Identify which cell holds the provided text, then report its (X, Y) central coordinate. 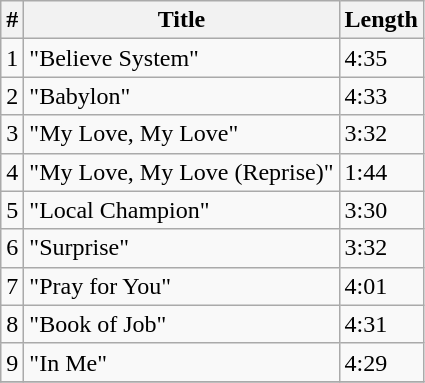
# (12, 20)
4:31 (381, 324)
Length (381, 20)
"My Love, My Love (Reprise)" (182, 172)
9 (12, 362)
"Believe System" (182, 58)
"In Me" (182, 362)
"Pray for You" (182, 286)
8 (12, 324)
5 (12, 210)
3 (12, 134)
1 (12, 58)
"Surprise" (182, 248)
4:01 (381, 286)
"Babylon" (182, 96)
2 (12, 96)
Title (182, 20)
6 (12, 248)
1:44 (381, 172)
4 (12, 172)
3:30 (381, 210)
4:35 (381, 58)
4:29 (381, 362)
"Book of Job" (182, 324)
4:33 (381, 96)
"Local Champion" (182, 210)
"My Love, My Love" (182, 134)
7 (12, 286)
